Scan for the cell matching the given text and deliver its [x, y] coordinate at center. 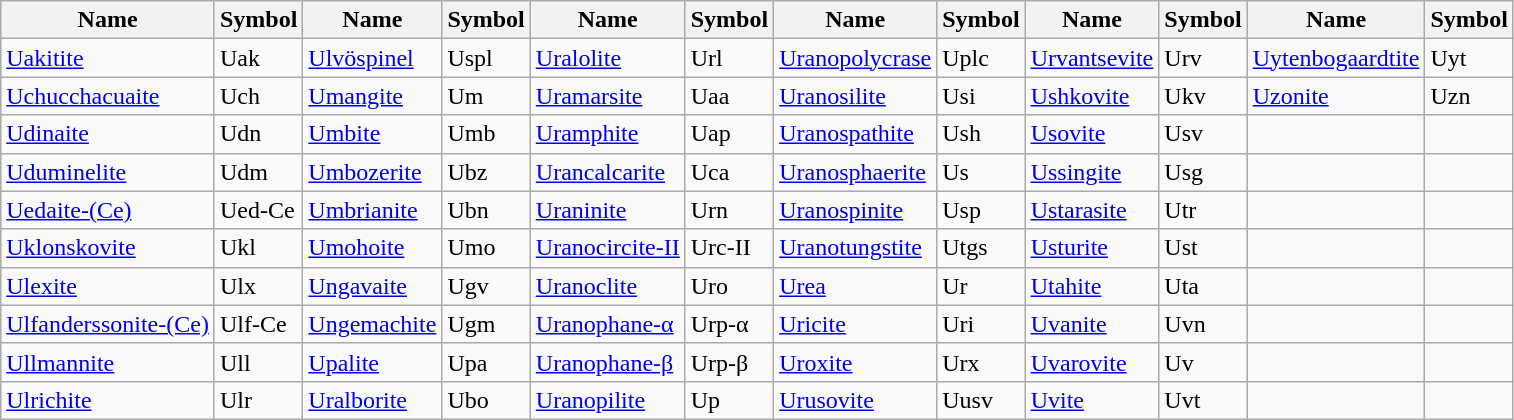
Ush [981, 134]
Uyt [1469, 58]
Ulfanderssonite-(Ce) [108, 324]
Uranotungstite [856, 248]
Uranosilite [856, 96]
Ustarasite [1092, 210]
Uramarsite [608, 96]
Uricite [856, 324]
Urea [856, 286]
Uralolite [608, 58]
Usi [981, 96]
Uranophane-α [608, 324]
Uplc [981, 58]
Usturite [1092, 248]
Ubz [486, 172]
Ued-Ce [258, 210]
Ungemachite [372, 324]
Usovite [1092, 134]
Ust [1203, 248]
Umangite [372, 96]
Uca [729, 172]
Uspl [486, 58]
Ulx [258, 286]
Uranospinite [856, 210]
Udinaite [108, 134]
Umohoite [372, 248]
Ulf-Ce [258, 324]
Ugv [486, 286]
Uklonskovite [108, 248]
Us [981, 172]
Upalite [372, 362]
Uedaite-(Ce) [108, 210]
Up [729, 400]
Um [486, 96]
Ulrichite [108, 400]
Ur [981, 286]
Ukv [1203, 96]
Umbrianite [372, 210]
Umb [486, 134]
Upa [486, 362]
Urancalcarite [608, 172]
Uranospathite [856, 134]
Uvite [1092, 400]
Ubo [486, 400]
Urp-α [729, 324]
Ull [258, 362]
Urn [729, 210]
Ulexite [108, 286]
Uri [981, 324]
Uvarovite [1092, 362]
Uvanite [1092, 324]
Uraninite [608, 210]
Uaa [729, 96]
Uvt [1203, 400]
Utgs [981, 248]
Uro [729, 286]
Uranophane-β [608, 362]
Uralborite [372, 400]
Ukl [258, 248]
Uch [258, 96]
Url [729, 58]
Usv [1203, 134]
Uak [258, 58]
Urx [981, 362]
Uap [729, 134]
Uchucchacuaite [108, 96]
Uytenbogaardtite [1336, 58]
Uduminelite [108, 172]
Uv [1203, 362]
Urp-β [729, 362]
Uusv [981, 400]
Uzn [1469, 96]
Ulr [258, 400]
Urvantsevite [1092, 58]
Udm [258, 172]
Uroxite [856, 362]
Urc-II [729, 248]
Uranoclite [608, 286]
Ubn [486, 210]
Urv [1203, 58]
Usg [1203, 172]
Umbozerite [372, 172]
Uranosphaerite [856, 172]
Uranocircite-II [608, 248]
Usp [981, 210]
Ussingite [1092, 172]
Udn [258, 134]
Utr [1203, 210]
Urusovite [856, 400]
Uranopilite [608, 400]
Ungavaite [372, 286]
Ulvöspinel [372, 58]
Uzonite [1336, 96]
Uramphite [608, 134]
Uvn [1203, 324]
Uranopolycrase [856, 58]
Ugm [486, 324]
Ushkovite [1092, 96]
Uakitite [108, 58]
Ullmannite [108, 362]
Uta [1203, 286]
Umo [486, 248]
Utahite [1092, 286]
Umbite [372, 134]
